Identify which cell holds the provided text, then report its [x, y] central coordinate. 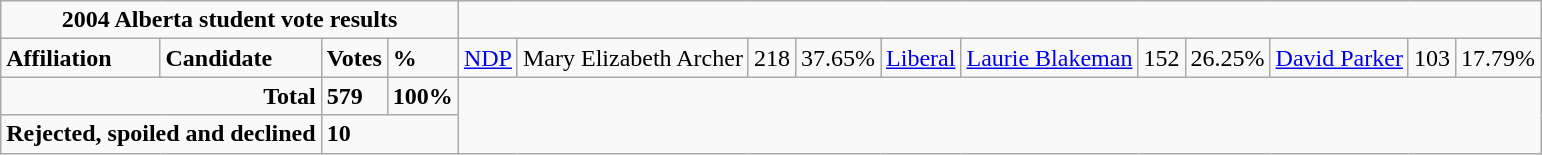
37.65% [838, 58]
218 [772, 58]
103 [1432, 58]
Votes [354, 58]
17.79% [1498, 58]
Total [161, 96]
2004 Alberta student vote results [230, 20]
NDP [488, 58]
152 [1162, 58]
David Parker [1339, 58]
Laurie Blakeman [1050, 58]
Rejected, spoiled and declined [161, 134]
Liberal [921, 58]
10 [390, 134]
26.25% [1228, 58]
Affiliation [80, 58]
Candidate [240, 58]
% [422, 58]
100% [422, 96]
Mary Elizabeth Archer [632, 58]
579 [354, 96]
